Detect which cell encompasses the target text, then output its [X, Y] center coordinate. 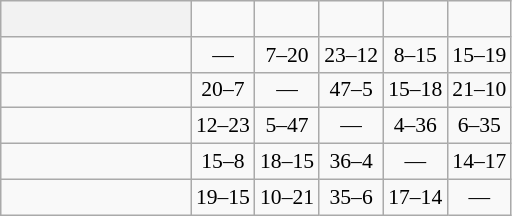
19–15 [223, 197]
15–18 [415, 90]
10–21 [287, 197]
18–15 [287, 162]
12–23 [223, 126]
8–15 [415, 55]
36–4 [351, 162]
4–36 [415, 126]
20–7 [223, 90]
21–10 [479, 90]
35–6 [351, 197]
7–20 [287, 55]
5–47 [287, 126]
15–8 [223, 162]
23–12 [351, 55]
6–35 [479, 126]
47–5 [351, 90]
14–17 [479, 162]
15–19 [479, 55]
17–14 [415, 197]
